Return [x, y] of the center of cell containing provided text 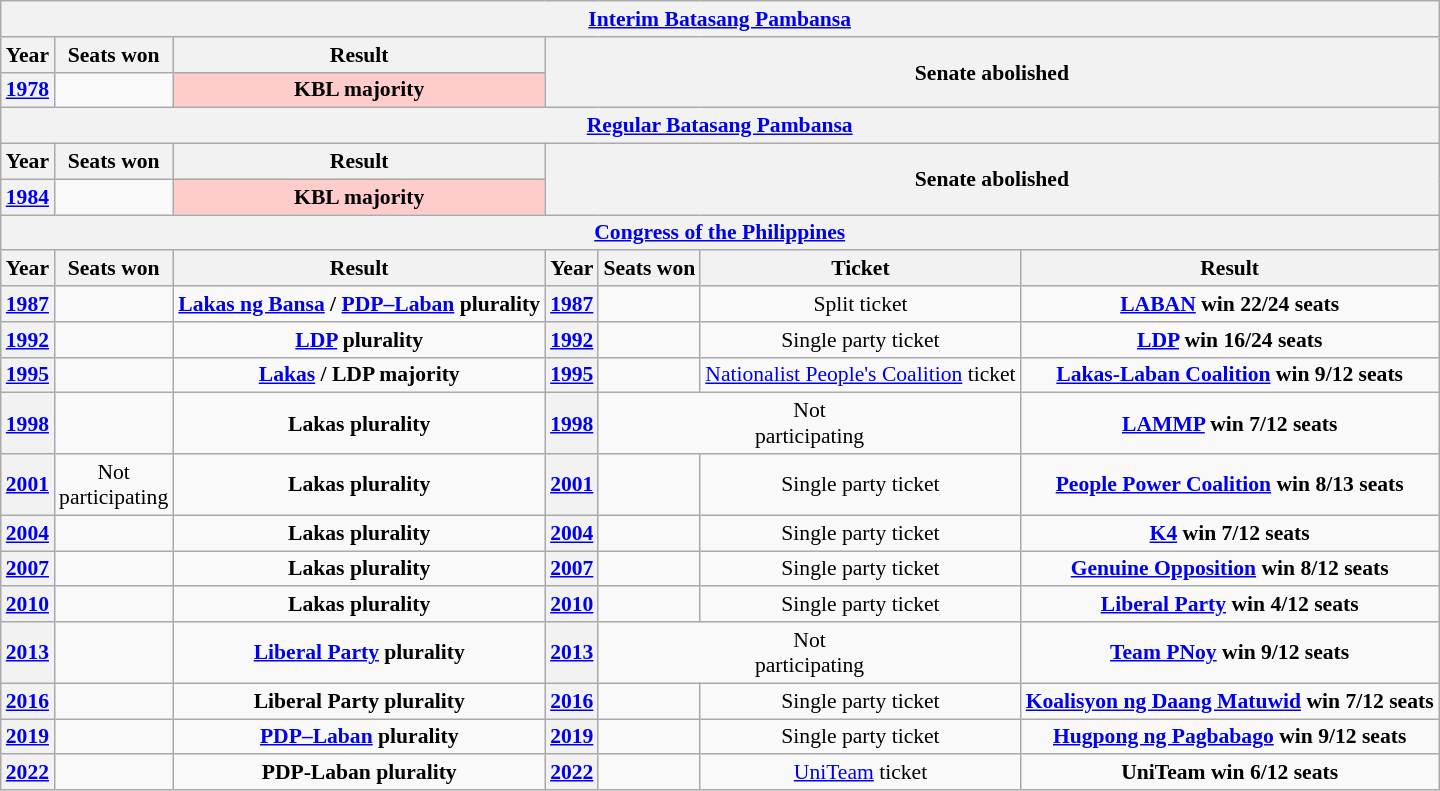
Team PNoy win 9/12 seats [1230, 652]
Liberal Party win 4/12 seats [1230, 605]
People Power Coalition win 8/13 seats [1230, 484]
PDP-Laban plurality [359, 773]
Genuine Opposition win 8/12 seats [1230, 569]
LDP win 16/24 seats [1230, 340]
Congress of the Philippines [720, 233]
Split ticket [860, 304]
PDP–Laban plurality [359, 737]
Hugpong ng Pagbabago win 9/12 seats [1230, 737]
Koalisyon ng Daang Matuwid win 7/12 seats [1230, 701]
LAMMP win 7/12 seats [1230, 424]
LABAN win 22/24 seats [1230, 304]
Nationalist People's Coalition ticket [860, 375]
UniTeam win 6/12 seats [1230, 773]
Regular Batasang Pambansa [720, 126]
Lakas / LDP majority [359, 375]
K4 win 7/12 seats [1230, 533]
Interim Batasang Pambansa [720, 19]
1978 [28, 90]
Lakas ng Bansa / PDP–Laban plurality [359, 304]
Lakas-Laban Coalition win 9/12 seats [1230, 375]
LDP plurality [359, 340]
Ticket [860, 269]
UniTeam ticket [860, 773]
1984 [28, 197]
